Find where the given text appears and provide that cell's center as [x, y] coordinate. 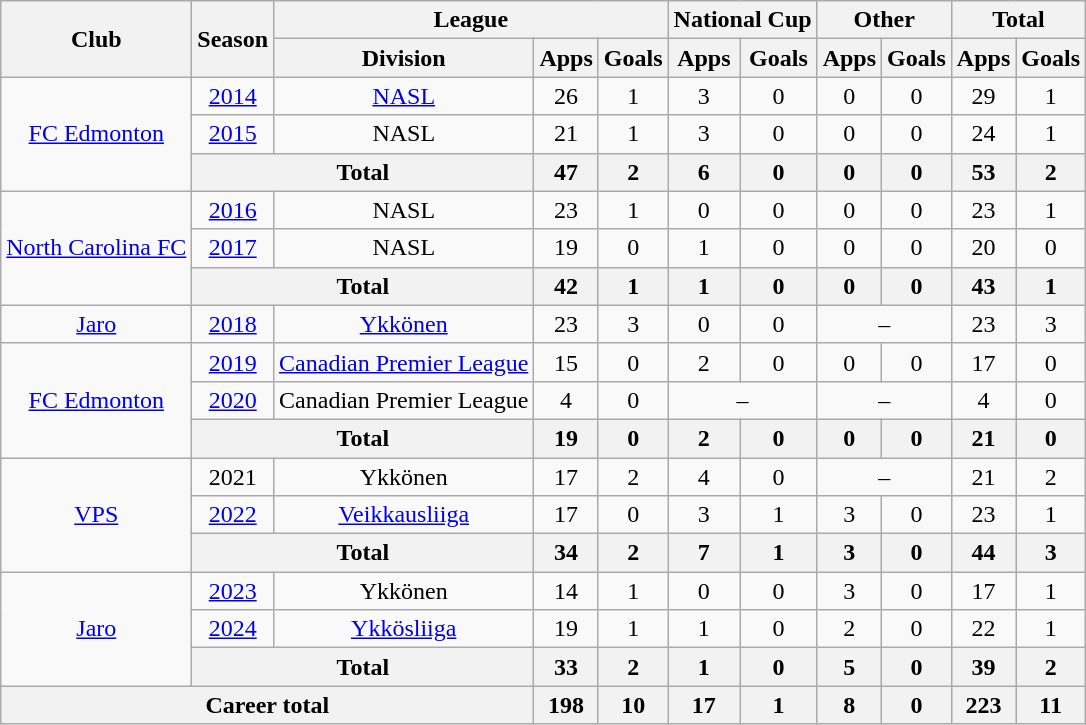
22 [983, 629]
2014 [233, 96]
44 [983, 553]
47 [566, 172]
24 [983, 134]
15 [566, 362]
20 [983, 248]
29 [983, 96]
43 [983, 286]
North Carolina FC [96, 248]
Career total [268, 705]
7 [704, 553]
198 [566, 705]
League [471, 20]
Division [404, 58]
11 [1051, 705]
Ykkösliiga [404, 629]
Veikkausliiga [404, 515]
10 [633, 705]
Other [884, 20]
2024 [233, 629]
2021 [233, 477]
8 [849, 705]
2017 [233, 248]
2016 [233, 210]
53 [983, 172]
National Cup [742, 20]
26 [566, 96]
223 [983, 705]
34 [566, 553]
VPS [96, 515]
42 [566, 286]
2018 [233, 324]
2022 [233, 515]
2019 [233, 362]
6 [704, 172]
2023 [233, 591]
2020 [233, 400]
5 [849, 667]
2015 [233, 134]
Club [96, 39]
14 [566, 591]
39 [983, 667]
33 [566, 667]
Season [233, 39]
